Find where the given text appears and provide that cell's center as [X, Y] coordinate. 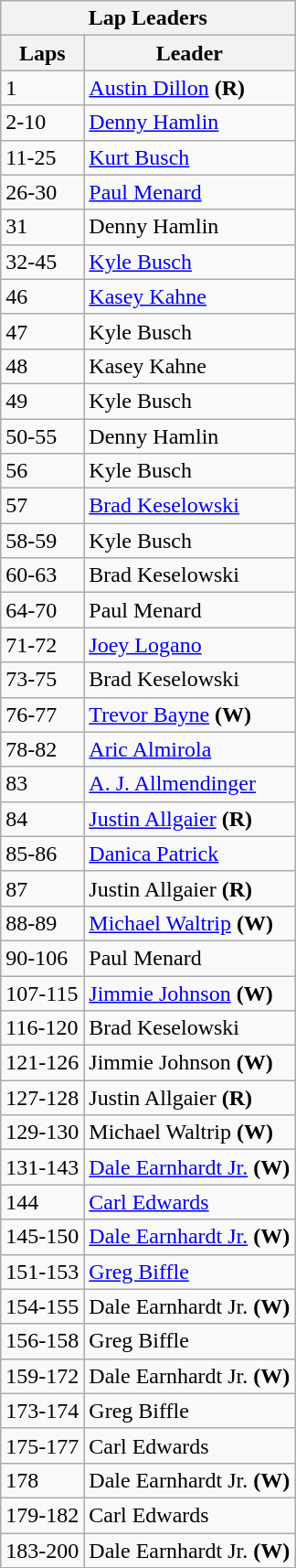
151-153 [42, 1272]
131-143 [42, 1167]
73-75 [42, 680]
78-82 [42, 749]
2-10 [42, 123]
90-106 [42, 958]
127-128 [42, 1098]
156-158 [42, 1341]
87 [42, 888]
Trevor Bayne (W) [190, 714]
88-89 [42, 923]
Joey Logano [190, 645]
Austin Dillon (R) [190, 88]
Aric Almirola [190, 749]
56 [42, 471]
49 [42, 401]
11-25 [42, 157]
A. J. Allmendinger [190, 784]
154-155 [42, 1306]
144 [42, 1202]
178 [42, 1480]
Laps [42, 53]
121-126 [42, 1063]
47 [42, 331]
57 [42, 506]
1 [42, 88]
85-86 [42, 854]
107-115 [42, 993]
84 [42, 819]
183-200 [42, 1551]
145-150 [42, 1237]
Kurt Busch [190, 157]
31 [42, 227]
159-172 [42, 1376]
76-77 [42, 714]
Lap Leaders [148, 18]
32-45 [42, 262]
129-130 [42, 1133]
Leader [190, 53]
83 [42, 784]
71-72 [42, 645]
116-120 [42, 1028]
175-177 [42, 1445]
58-59 [42, 541]
46 [42, 296]
48 [42, 366]
179-182 [42, 1515]
60-63 [42, 575]
64-70 [42, 610]
Danica Patrick [190, 854]
173-174 [42, 1411]
50-55 [42, 436]
26-30 [42, 192]
